Provide the [x, y] coordinate of the cell's center where the given text is located.  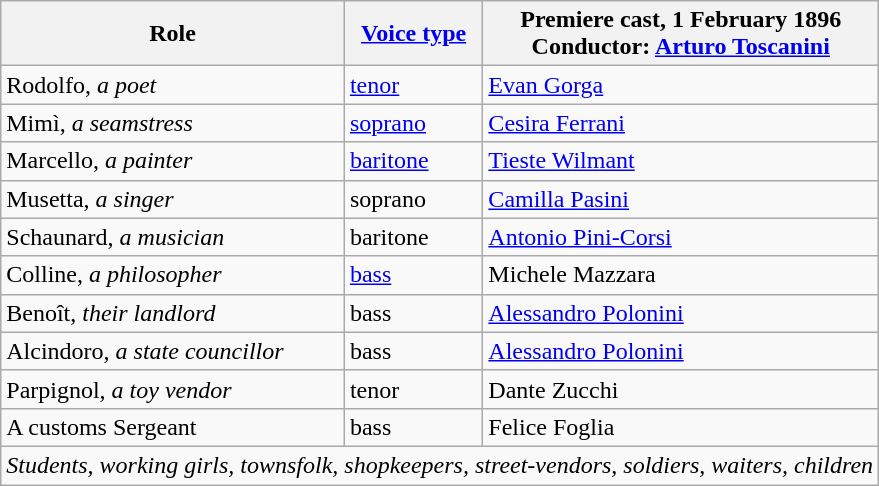
Dante Zucchi [681, 389]
Marcello, a painter [173, 161]
Role [173, 34]
Premiere cast, 1 February 1896Conductor: Arturo Toscanini [681, 34]
Benoît, their landlord [173, 313]
Michele Mazzara [681, 275]
Voice type [413, 34]
Evan Gorga [681, 85]
Camilla Pasini [681, 199]
Colline, a philosopher [173, 275]
Antonio Pini-Corsi [681, 237]
Parpignol, a toy vendor [173, 389]
Musetta, a singer [173, 199]
Tieste Wilmant [681, 161]
Schaunard, a musician [173, 237]
Alcindoro, a state councillor [173, 351]
Mimì, a seamstress [173, 123]
A customs Sergeant [173, 427]
Cesira Ferrani [681, 123]
Felice Foglia [681, 427]
Students, working girls, townsfolk, shopkeepers, street-vendors, soldiers, waiters, children [440, 465]
Rodolfo, a poet [173, 85]
